For the text-containing cell, return its midpoint in [x, y] coordinate format. 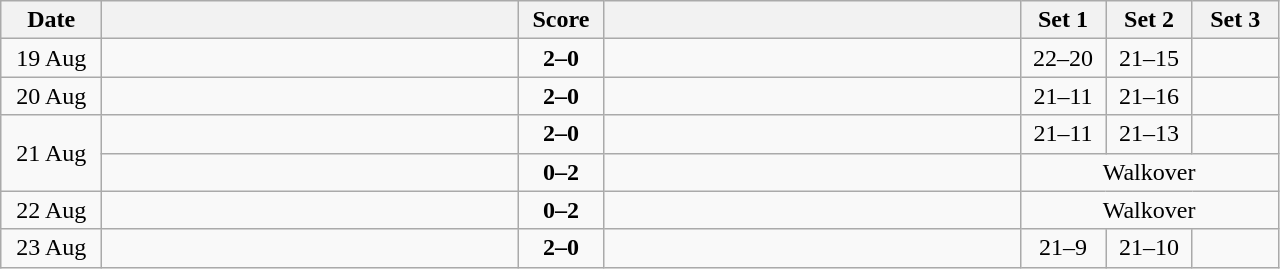
Set 2 [1149, 20]
22–20 [1063, 58]
21–13 [1149, 134]
22 Aug [52, 210]
Score [561, 20]
21–10 [1149, 248]
20 Aug [52, 96]
21–9 [1063, 248]
19 Aug [52, 58]
Set 1 [1063, 20]
Set 3 [1235, 20]
Date [52, 20]
21 Aug [52, 153]
23 Aug [52, 248]
21–15 [1149, 58]
21–16 [1149, 96]
